Return the [X, Y] coordinate for the center point of the cell that contains the specified text.  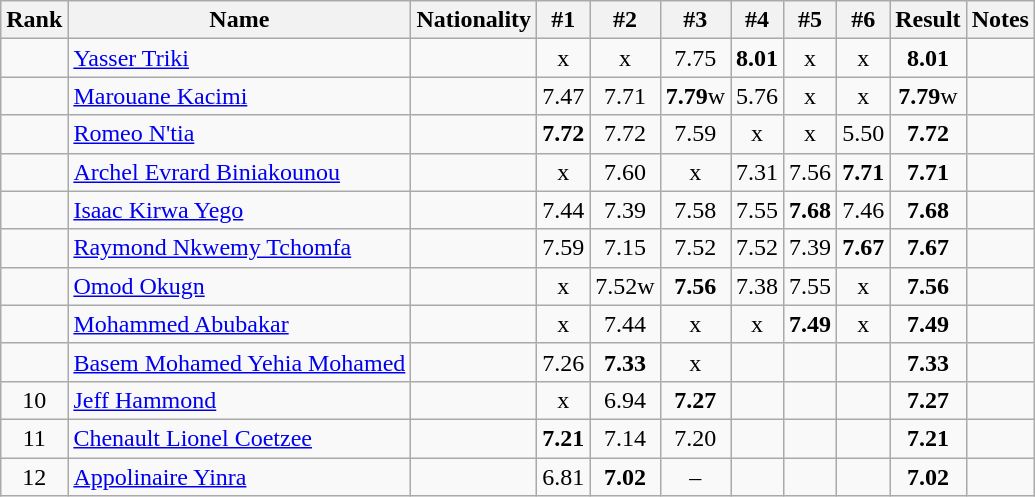
#6 [864, 20]
Name [240, 20]
Yasser Triki [240, 58]
Isaac Kirwa Yego [240, 210]
#1 [564, 20]
7.20 [695, 438]
12 [34, 477]
7.75 [695, 58]
Raymond Nkwemy Tchomfa [240, 248]
Mohammed Abubakar [240, 324]
Nationality [474, 20]
#2 [625, 20]
Marouane Kacimi [240, 96]
7.52w [625, 286]
7.31 [756, 172]
7.47 [564, 96]
7.38 [756, 286]
10 [34, 400]
#5 [810, 20]
Appolinaire Yinra [240, 477]
6.81 [564, 477]
#3 [695, 20]
7.46 [864, 210]
7.14 [625, 438]
#4 [756, 20]
Notes [1000, 20]
6.94 [625, 400]
7.60 [625, 172]
7.26 [564, 362]
Basem Mohamed Yehia Mohamed [240, 362]
7.15 [625, 248]
5.50 [864, 134]
Rank [34, 20]
7.58 [695, 210]
Result [928, 20]
11 [34, 438]
Chenault Lionel Coetzee [240, 438]
Romeo N'tia [240, 134]
Archel Evrard Biniakounou [240, 172]
Omod Okugn [240, 286]
Jeff Hammond [240, 400]
5.76 [756, 96]
– [695, 477]
